Identify which cell holds the provided text, then report its [X, Y] central coordinate. 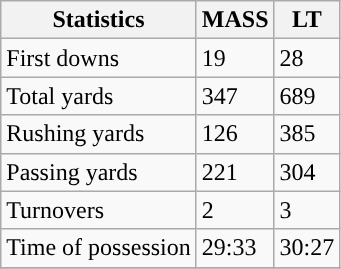
29:33 [235, 248]
Rushing yards [99, 134]
28 [307, 58]
689 [307, 96]
LT [307, 20]
MASS [235, 20]
221 [235, 172]
19 [235, 58]
Turnovers [99, 210]
126 [235, 134]
347 [235, 96]
Passing yards [99, 172]
First downs [99, 58]
30:27 [307, 248]
Statistics [99, 20]
Time of possession [99, 248]
2 [235, 210]
304 [307, 172]
3 [307, 210]
385 [307, 134]
Total yards [99, 96]
